Output the [x, y] coordinate of the center of the cell containing the given text.  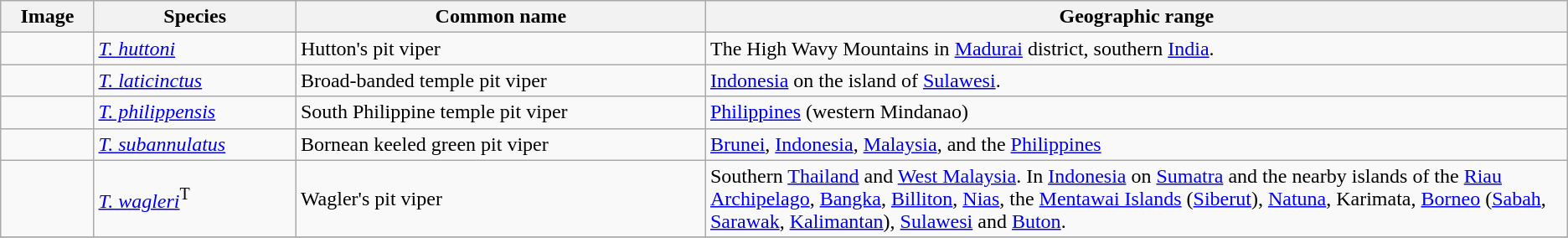
Geographic range [1136, 17]
The High Wavy Mountains in Madurai district, southern India. [1136, 49]
T. philippensis [194, 112]
Image [47, 17]
T. huttoni [194, 49]
Brunei, Indonesia, Malaysia, and the Philippines [1136, 144]
T. wagleriT [194, 199]
South Philippine temple pit viper [501, 112]
T. subannulatus [194, 144]
Indonesia on the island of Sulawesi. [1136, 80]
Philippines (western Mindanao) [1136, 112]
Wagler's pit viper [501, 199]
Broad-banded temple pit viper [501, 80]
Bornean keeled green pit viper [501, 144]
Species [194, 17]
T. laticinctus [194, 80]
Common name [501, 17]
Hutton's pit viper [501, 49]
